Search for the cell housing the specified text and yield its [x, y] center coordinate. 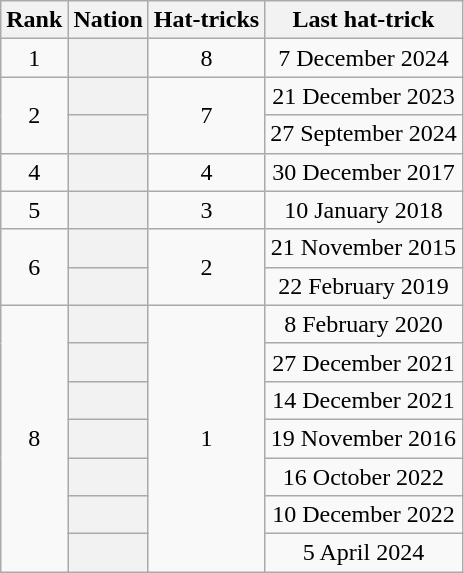
27 September 2024 [364, 134]
3 [206, 210]
7 December 2024 [364, 58]
30 December 2017 [364, 172]
Last hat-trick [364, 20]
21 November 2015 [364, 248]
5 [34, 210]
19 November 2016 [364, 438]
Hat-tricks [206, 20]
22 February 2019 [364, 286]
10 January 2018 [364, 210]
14 December 2021 [364, 400]
8 February 2020 [364, 324]
5 April 2024 [364, 553]
6 [34, 267]
10 December 2022 [364, 515]
21 December 2023 [364, 96]
Nation [108, 20]
27 December 2021 [364, 362]
16 October 2022 [364, 477]
7 [206, 115]
Rank [34, 20]
